Provide the (x, y) coordinate of the cell's center where the given text is located.  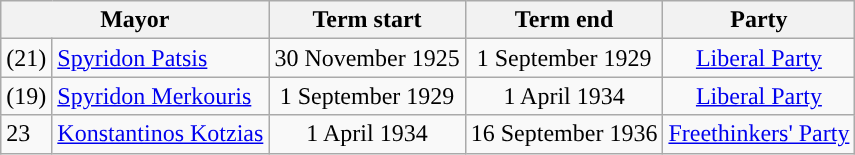
30 November 1925 (367, 58)
(21) (26, 58)
Freethinkers' Party (759, 134)
Party (759, 20)
Term start (367, 20)
Spyridon Patsis (160, 58)
16 September 1936 (564, 134)
(19) (26, 96)
Konstantinos Kotzias (160, 134)
Mayor (135, 20)
Spyridon Merkouris (160, 96)
Term end (564, 20)
23 (26, 134)
